Pinpoint the cell where the given text exists, returning its (x, y) midpoint coordinate. 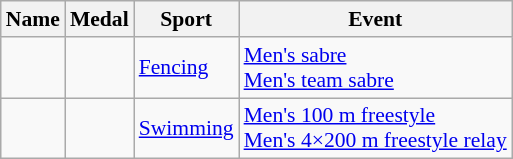
Men's 100 m freestyleMen's 4×200 m freestyle relay (376, 128)
Men's sabreMen's team sabre (376, 68)
Medal (100, 19)
Name (33, 19)
Event (376, 19)
Swimming (186, 128)
Fencing (186, 68)
Sport (186, 19)
